For the text-containing cell, return its midpoint in (X, Y) coordinate format. 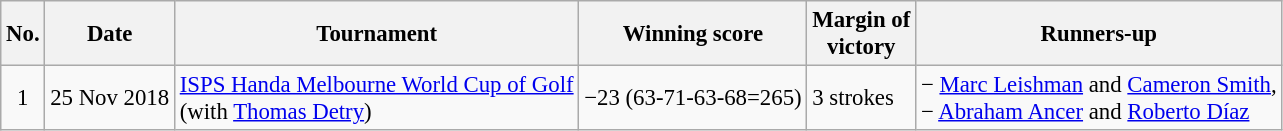
Winning score (693, 34)
25 Nov 2018 (110, 98)
ISPS Handa Melbourne World Cup of Golf(with Thomas Detry) (376, 98)
No. (23, 34)
−23 (63-71-63-68=265) (693, 98)
− Marc Leishman and Cameron Smith, − Abraham Ancer and Roberto Díaz (1099, 98)
Tournament (376, 34)
1 (23, 98)
Runners-up (1099, 34)
Date (110, 34)
3 strokes (862, 98)
Margin ofvictory (862, 34)
